Search for the cell housing the specified text and yield its (x, y) center coordinate. 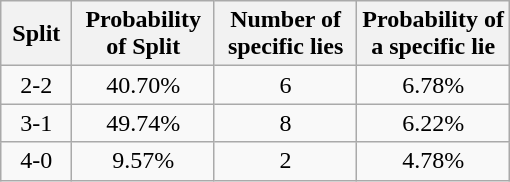
2-2 (36, 85)
Split (36, 34)
4.78% (434, 161)
4-0 (36, 161)
40.70% (143, 85)
6.22% (434, 123)
6.78% (434, 85)
6 (285, 85)
49.74% (143, 123)
2 (285, 161)
Number of specific lies (285, 34)
Probabilityof Split (143, 34)
3-1 (36, 123)
Probability ofa specific lie (434, 34)
8 (285, 123)
9.57% (143, 161)
